Return the (x, y) coordinate for the center point of the cell that contains the specified text.  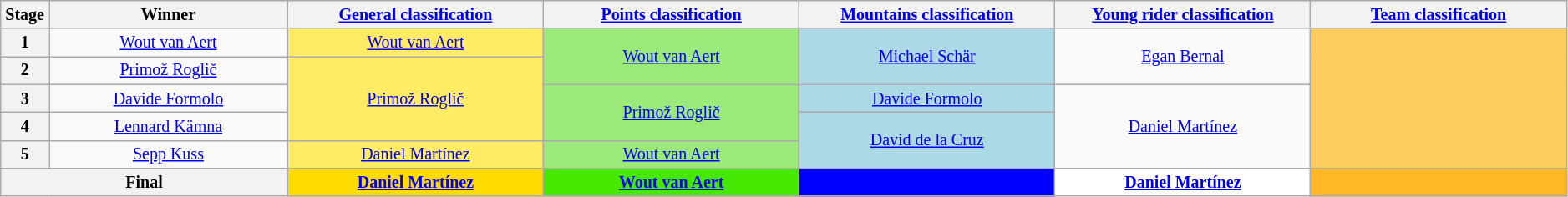
Final (145, 182)
Team classification (1439, 15)
Sepp Kuss (169, 154)
4 (25, 127)
1 (25, 43)
General classification (415, 15)
Mountains classification (927, 15)
Lennard Kämna (169, 127)
Points classification (671, 15)
David de la Cruz (927, 140)
5 (25, 154)
Stage (25, 15)
Egan Bernal (1183, 57)
Winner (169, 15)
3 (25, 98)
2 (25, 70)
Michael Schär (927, 57)
Young rider classification (1183, 15)
